Detect which cell encompasses the target text, then output its [X, Y] center coordinate. 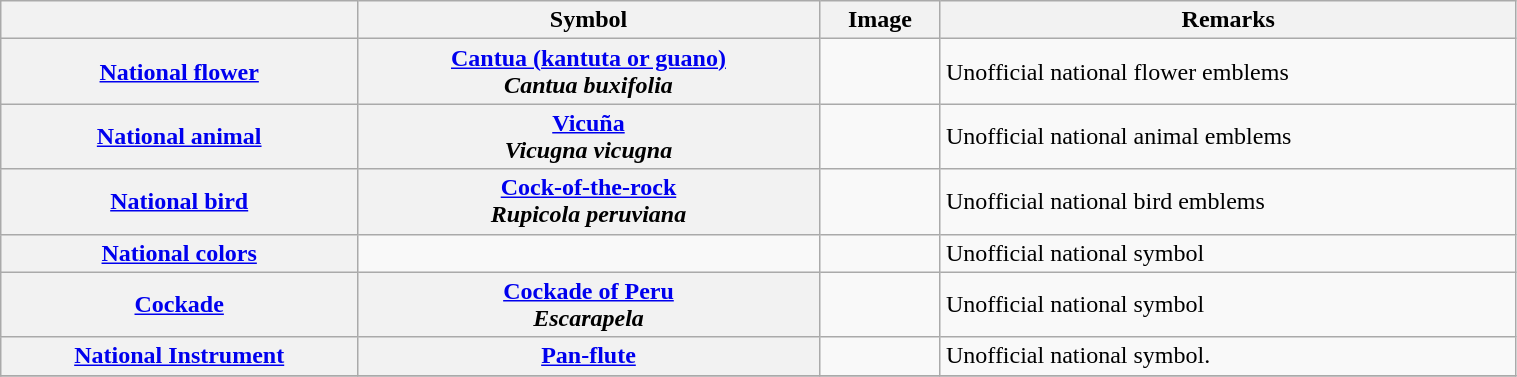
National bird [180, 202]
Image [880, 20]
Unofficial national animal emblems [1228, 136]
Symbol [589, 20]
Pan-flute [589, 356]
National colors [180, 253]
National Instrument [180, 356]
Cock-of-the-rock Rupicola peruviana [589, 202]
Cockade [180, 304]
Remarks [1228, 20]
Unofficial national flower emblems [1228, 72]
Cockade of PeruEscarapela [589, 304]
Unofficial national symbol. [1228, 356]
National animal [180, 136]
Vicuña Vicugna vicugna [589, 136]
Unofficial national bird emblems [1228, 202]
National flower [180, 72]
Cantua (kantuta or guano)Cantua buxifolia [589, 72]
